Search for the cell housing the specified text and yield its [X, Y] center coordinate. 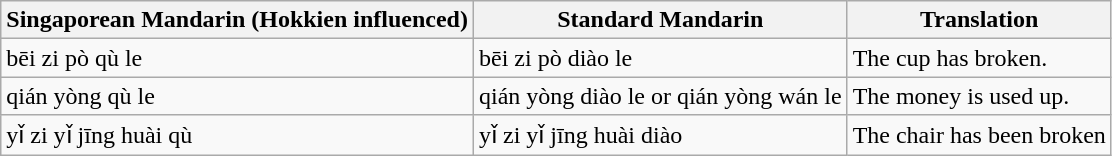
qián yòng diào le or qián yòng wán le [660, 96]
yǐ zi yǐ jīng huài diào [660, 135]
yǐ zi yǐ jīng huài qù [238, 135]
Singaporean Mandarin (Hokkien influenced) [238, 20]
The money is used up. [979, 96]
qián yòng qù le [238, 96]
Standard Mandarin [660, 20]
Translation [979, 20]
The chair has been broken [979, 135]
bēi zi pò diào le [660, 58]
bēi zi pò qù le [238, 58]
The cup has broken. [979, 58]
